Search for the cell housing the specified text and yield its [X, Y] center coordinate. 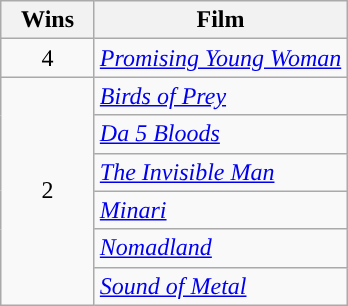
Birds of Prey [220, 96]
Sound of Metal [220, 286]
Promising Young Woman [220, 58]
Minari [220, 210]
Da 5 Bloods [220, 134]
Film [220, 20]
The Invisible Man [220, 172]
2 [48, 191]
Nomadland [220, 248]
Wins [48, 20]
4 [48, 58]
